Provide the [x, y] coordinate of the cell's center where the given text is located.  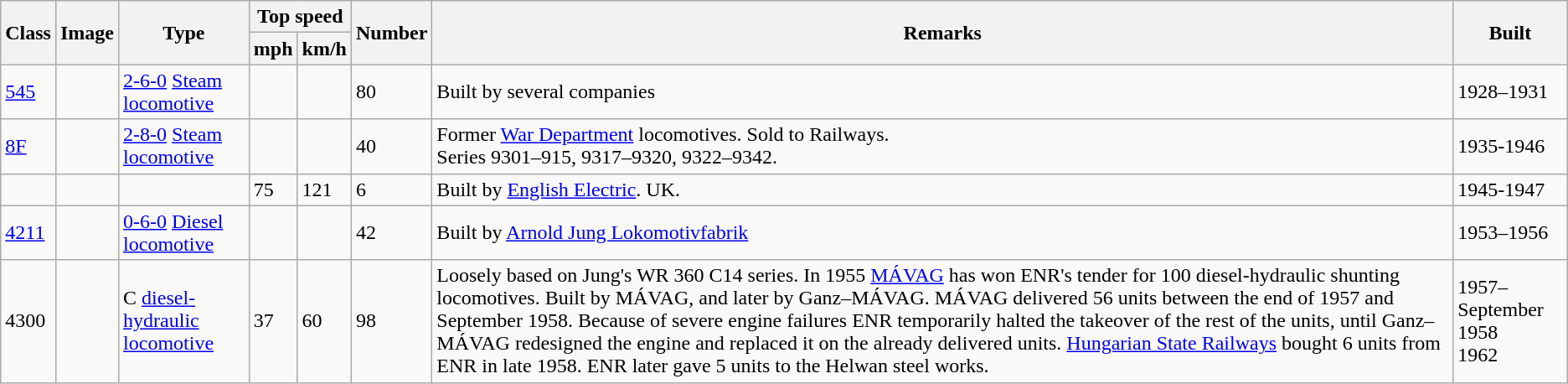
121 [324, 189]
Class [28, 33]
Remarks [943, 33]
Number [391, 33]
mph [273, 49]
75 [273, 189]
Built [1511, 33]
Built by English Electric. UK. [943, 189]
8F [28, 146]
42 [391, 233]
4300 [28, 321]
1957–September 19581962 [1511, 321]
80 [391, 92]
37 [273, 321]
2-8-0 Steam locomotive [184, 146]
545 [28, 92]
Type [184, 33]
km/h [324, 49]
60 [324, 321]
Built by Arnold Jung Lokomotivfabrik [943, 233]
98 [391, 321]
1945-1947 [1511, 189]
Built by several companies [943, 92]
Image [87, 33]
1935-1946 [1511, 146]
C diesel-hydraulic locomotive [184, 321]
1928–1931 [1511, 92]
40 [391, 146]
Top speed [300, 17]
Former War Department locomotives. Sold to Railways.Series 9301–915, 9317–9320, 9322–9342. [943, 146]
6 [391, 189]
4211 [28, 233]
1953–1956 [1511, 233]
2-6-0 Steam locomotive [184, 92]
0-6-0 Diesel locomotive [184, 233]
